Extract the [X, Y] coordinate from the center of the cell holding the provided text.  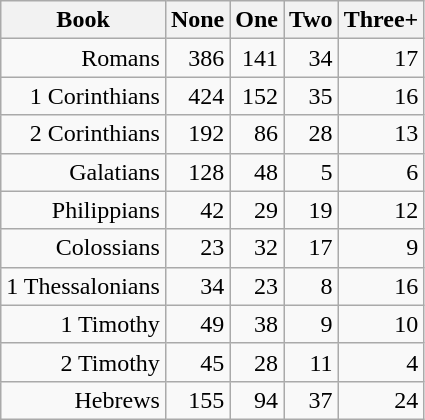
424 [197, 96]
192 [197, 134]
2 Timothy [84, 362]
Two [312, 20]
6 [381, 172]
1 Timothy [84, 324]
1 Corinthians [84, 96]
86 [257, 134]
11 [312, 362]
Philippians [84, 210]
Book [84, 20]
One [257, 20]
8 [312, 286]
19 [312, 210]
155 [197, 400]
49 [197, 324]
386 [197, 58]
None [197, 20]
5 [312, 172]
35 [312, 96]
38 [257, 324]
4 [381, 362]
Three+ [381, 20]
Galatians [84, 172]
42 [197, 210]
128 [197, 172]
152 [257, 96]
32 [257, 248]
2 Corinthians [84, 134]
Hebrews [84, 400]
12 [381, 210]
45 [197, 362]
37 [312, 400]
Colossians [84, 248]
Romans [84, 58]
24 [381, 400]
1 Thessalonians [84, 286]
13 [381, 134]
48 [257, 172]
141 [257, 58]
10 [381, 324]
29 [257, 210]
94 [257, 400]
